Pinpoint the cell where the given text exists, returning its [X, Y] midpoint coordinate. 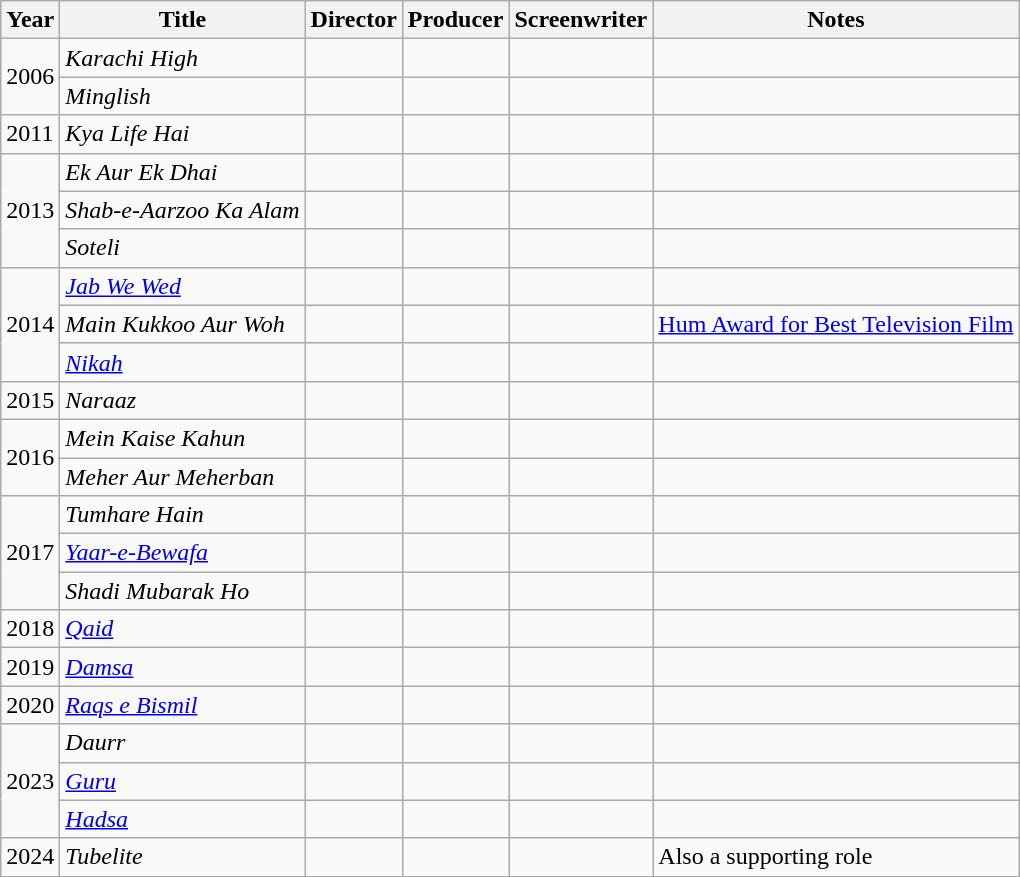
2015 [30, 400]
2006 [30, 77]
2020 [30, 705]
Ek Aur Ek Dhai [182, 172]
Notes [836, 20]
Producer [456, 20]
2019 [30, 667]
Year [30, 20]
Karachi High [182, 58]
Daurr [182, 743]
Naraaz [182, 400]
Mein Kaise Kahun [182, 438]
Tubelite [182, 857]
Jab We Wed [182, 286]
Shadi Mubarak Ho [182, 591]
2013 [30, 210]
Damsa [182, 667]
Soteli [182, 248]
2014 [30, 324]
Shab-e-Aarzoo Ka Alam [182, 210]
Nikah [182, 362]
Also a supporting role [836, 857]
Guru [182, 781]
Kya Life Hai [182, 134]
Meher Aur Meherban [182, 477]
2017 [30, 553]
2024 [30, 857]
Qaid [182, 629]
Screenwriter [581, 20]
Hadsa [182, 819]
Minglish [182, 96]
Raqs e Bismil [182, 705]
2018 [30, 629]
Title [182, 20]
2011 [30, 134]
Main Kukkoo Aur Woh [182, 324]
2023 [30, 781]
Director [354, 20]
Tumhare Hain [182, 515]
2016 [30, 457]
Yaar-e-Bewafa [182, 553]
Hum Award for Best Television Film [836, 324]
